Determine the (x, y) coordinate at the center of the cell enclosing the given text.  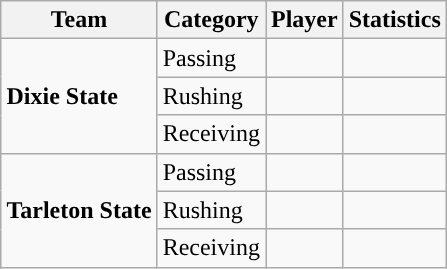
Dixie State (79, 96)
Team (79, 20)
Tarleton State (79, 210)
Statistics (394, 20)
Player (305, 20)
Category (211, 20)
